From the cell containing the given text, extract its center point as [x, y] coordinate. 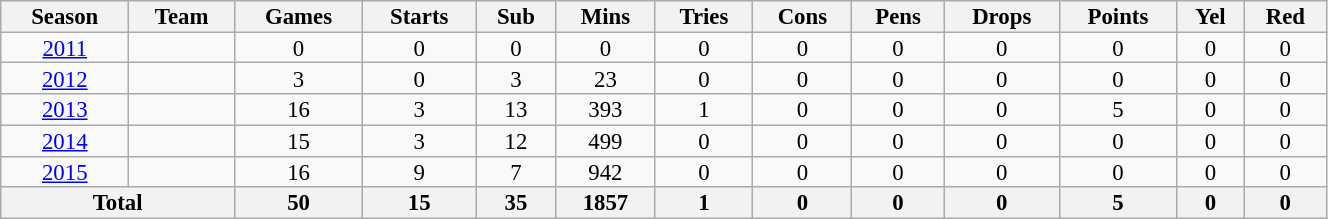
Cons [802, 16]
2013 [65, 110]
393 [606, 110]
12 [516, 140]
13 [516, 110]
Team [182, 16]
Sub [516, 16]
Drops [1002, 16]
9 [420, 172]
Red [1285, 16]
Mins [606, 16]
50 [299, 204]
Tries [704, 16]
Season [65, 16]
2011 [65, 48]
2014 [65, 140]
942 [606, 172]
2015 [65, 172]
Points [1118, 16]
499 [606, 140]
Starts [420, 16]
23 [606, 78]
1857 [606, 204]
Games [299, 16]
7 [516, 172]
Yel [1211, 16]
Pens [898, 16]
35 [516, 204]
2012 [65, 78]
Total [118, 204]
